Return the [X, Y] coordinate for the center point of the cell that contains the specified text.  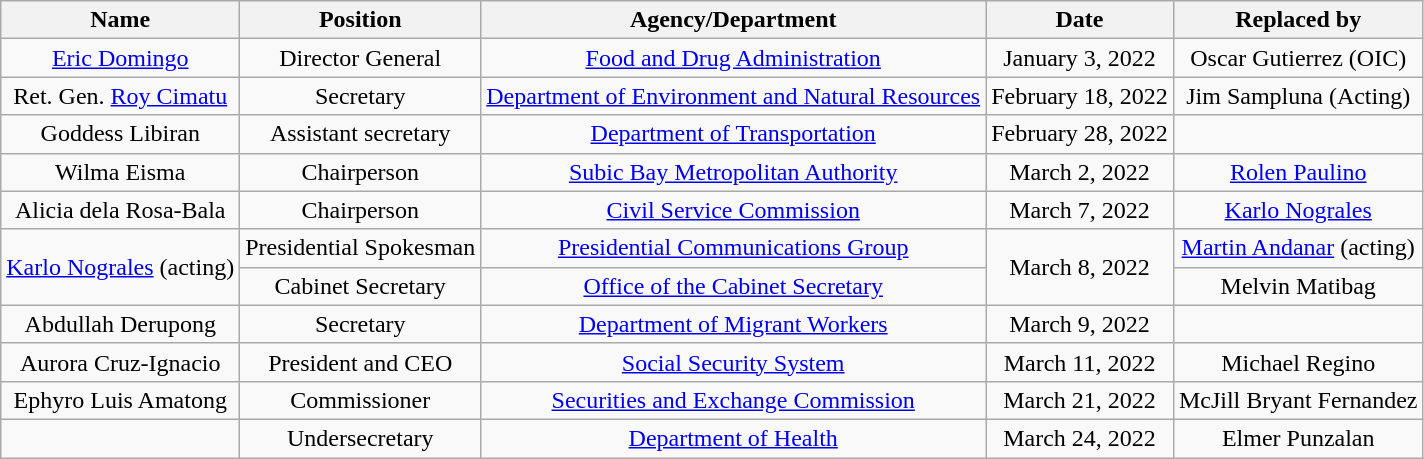
Abdullah Derupong [120, 324]
February 18, 2022 [1080, 96]
Ephyro Luis Amatong [120, 400]
Rolen Paulino [1298, 172]
Commissioner [360, 400]
Department of Transportation [734, 134]
March 8, 2022 [1080, 267]
Karlo Nograles (acting) [120, 267]
Replaced by [1298, 20]
Director General [360, 58]
Jim Sampluna (Acting) [1298, 96]
March 7, 2022 [1080, 210]
Position [360, 20]
Office of the Cabinet Secretary [734, 286]
Michael Regino [1298, 362]
Martin Andanar (acting) [1298, 248]
Alicia dela Rosa-Bala [120, 210]
Department of Environment and Natural Resources [734, 96]
March 21, 2022 [1080, 400]
January 3, 2022 [1080, 58]
Melvin Matibag [1298, 286]
Ret. Gen. Roy Cimatu [120, 96]
McJill Bryant Fernandez [1298, 400]
Eric Domingo [120, 58]
Agency/Department [734, 20]
Undersecretary [360, 438]
Food and Drug Administration [734, 58]
Cabinet Secretary [360, 286]
February 28, 2022 [1080, 134]
Date [1080, 20]
Wilma Eisma [120, 172]
Securities and Exchange Commission [734, 400]
Subic Bay Metropolitan Authority [734, 172]
Goddess Libiran [120, 134]
Karlo Nograles [1298, 210]
Civil Service Commission [734, 210]
Social Security System [734, 362]
President and CEO [360, 362]
March 11, 2022 [1080, 362]
Name [120, 20]
Elmer Punzalan [1298, 438]
Department of Migrant Workers [734, 324]
Aurora Cruz-Ignacio [120, 362]
March 24, 2022 [1080, 438]
March 2, 2022 [1080, 172]
Presidential Spokesman [360, 248]
Department of Health [734, 438]
March 9, 2022 [1080, 324]
Oscar Gutierrez (OIC) [1298, 58]
Presidential Communications Group [734, 248]
Assistant secretary [360, 134]
